For the text-containing cell, return its midpoint in [x, y] coordinate format. 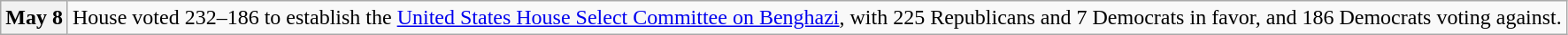
May 8 [35, 18]
